Scan for the cell matching the given text and deliver its [X, Y] coordinate at center. 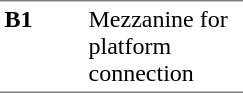
Mezzanine for platform connection [164, 46]
B1 [42, 46]
